Provide the [X, Y] coordinate of the cell's center where the given text is located.  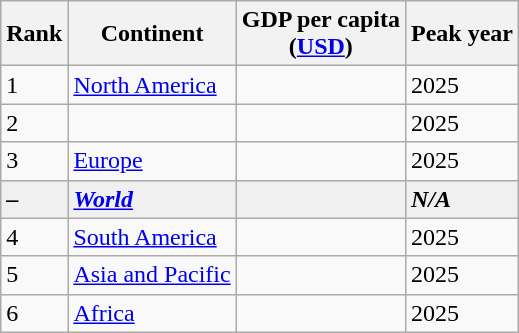
2 [34, 123]
Continent [152, 34]
Rank [34, 34]
5 [34, 275]
Asia and Pacific [152, 275]
6 [34, 313]
South America [152, 237]
3 [34, 161]
4 [34, 237]
North America [152, 85]
GDP per capita(USD) [320, 34]
1 [34, 85]
Africa [152, 313]
Peak year [462, 34]
World [152, 199]
Europe [152, 161]
N/A [462, 199]
– [34, 199]
